Extract the [x, y] coordinate from the center of the cell holding the provided text.  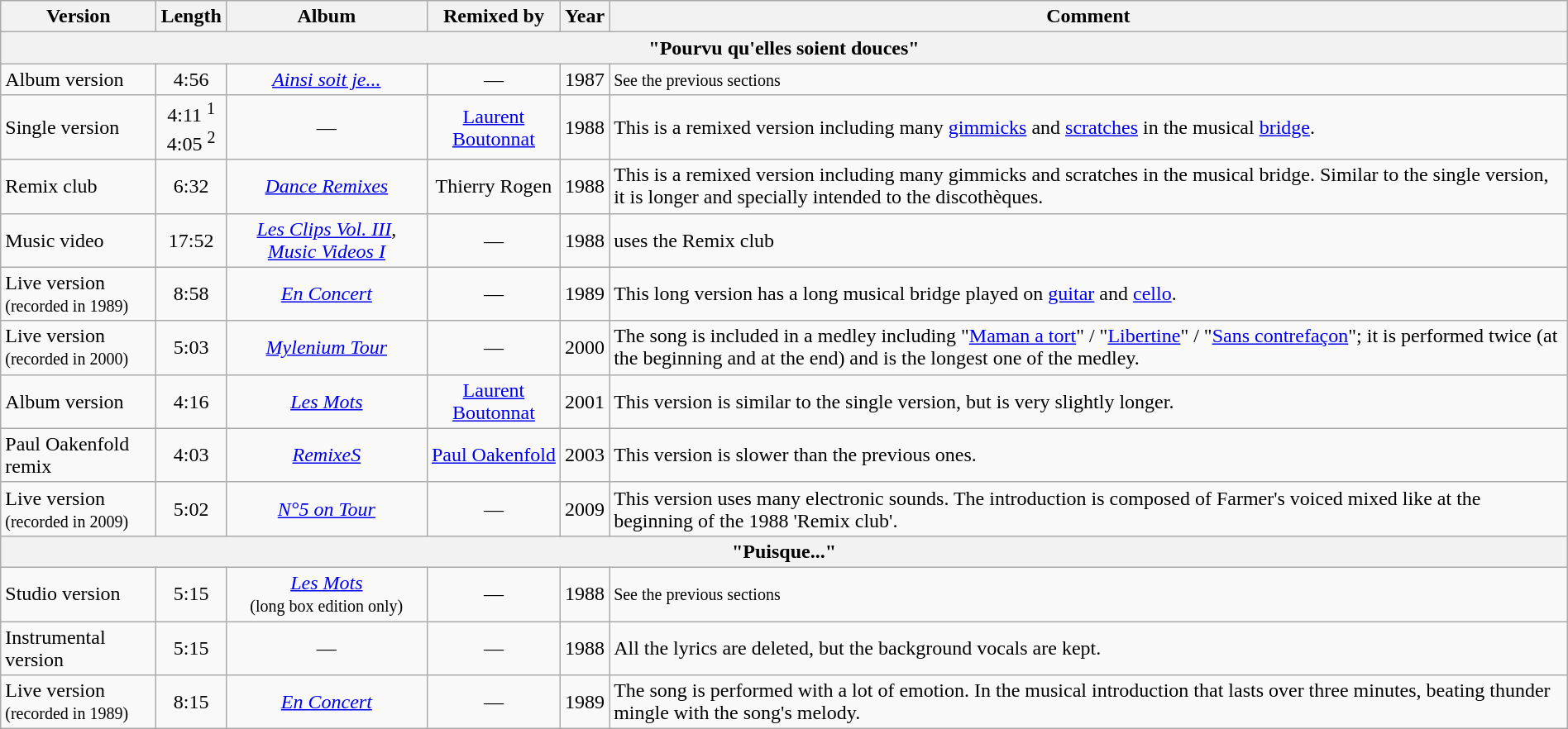
17:52 [191, 240]
Les Clips Vol. III, Music Videos I [326, 240]
4:56 [191, 79]
Les Mots [326, 402]
Remix club [79, 187]
Mylenium Tour [326, 347]
6:32 [191, 187]
Year [586, 17]
This version is similar to the single version, but is very slightly longer. [1088, 402]
This is a remixed version including many gimmicks and scratches in the musical bridge. [1088, 127]
RemixeS [326, 455]
Instrumental version [79, 648]
Length [191, 17]
Remixed by [493, 17]
Version [79, 17]
2009 [586, 509]
2003 [586, 455]
5:03 [191, 347]
Les Mots (long box edition only) [326, 593]
1987 [586, 79]
Live version (recorded in 2009) [79, 509]
Thierry Rogen [493, 187]
This version uses many electronic sounds. The introduction is composed of Farmer's voiced mixed like at the beginning of the 1988 'Remix club'. [1088, 509]
Comment [1088, 17]
All the lyrics are deleted, but the background vocals are kept. [1088, 648]
This long version has a long musical bridge played on guitar and cello. [1088, 294]
4:11 14:05 2 [191, 127]
Album [326, 17]
Music video [79, 240]
Ainsi soit je... [326, 79]
N°5 on Tour [326, 509]
Live version (recorded in 2000) [79, 347]
8:15 [191, 703]
Paul Oakenfold [493, 455]
"Puisque..." [784, 551]
4:16 [191, 402]
"Pourvu qu'elles soient douces" [784, 48]
Single version [79, 127]
4:03 [191, 455]
2000 [586, 347]
Studio version [79, 593]
uses the Remix club [1088, 240]
2001 [586, 402]
This version is slower than the previous ones. [1088, 455]
Dance Remixes [326, 187]
5:02 [191, 509]
8:58 [191, 294]
Paul Oakenfold remix [79, 455]
